Pinpoint the cell where the given text exists, returning its [X, Y] midpoint coordinate. 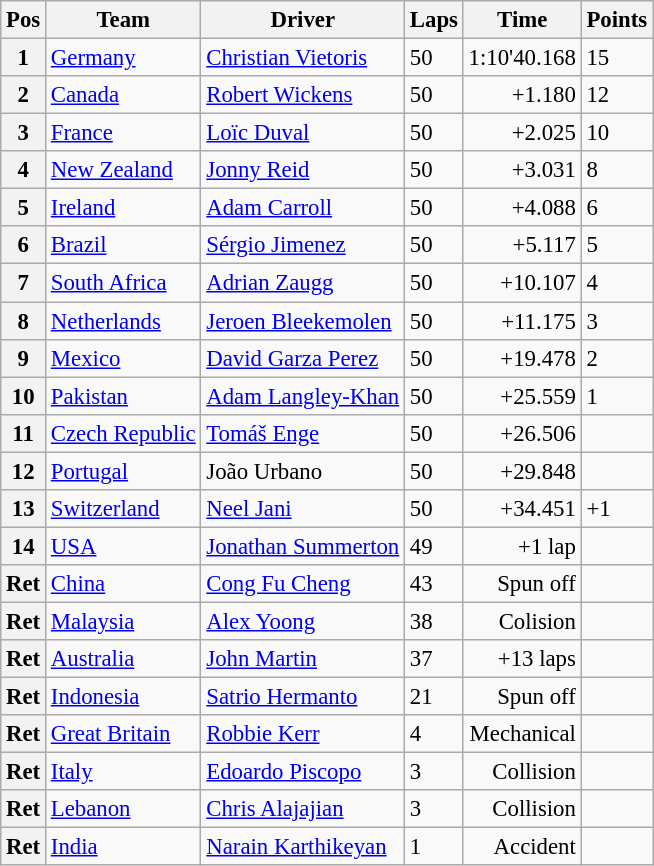
Czech Republic [124, 433]
Points [616, 20]
Team [124, 20]
Robbie Kerr [303, 734]
Pakistan [124, 396]
Canada [124, 95]
21 [434, 697]
+26.506 [522, 433]
+1.180 [522, 95]
+1 [616, 509]
Lebanon [124, 809]
Christian Vietoris [303, 58]
Adam Carroll [303, 208]
Netherlands [124, 321]
Driver [303, 20]
Time [522, 20]
37 [434, 659]
João Urbano [303, 471]
Switzerland [124, 509]
+11.175 [522, 321]
Pos [24, 20]
+10.107 [522, 283]
Great Britain [124, 734]
Jonathan Summerton [303, 546]
Portugal [124, 471]
+13 laps [522, 659]
+34.451 [522, 509]
Jonny Reid [303, 170]
Neel Jani [303, 509]
43 [434, 584]
Cong Fu Cheng [303, 584]
9 [24, 358]
China [124, 584]
+1 lap [522, 546]
11 [24, 433]
Germany [124, 58]
7 [24, 283]
Satrio Hermanto [303, 697]
15 [616, 58]
Brazil [124, 245]
Tomáš Enge [303, 433]
49 [434, 546]
Accident [522, 847]
Chris Alajajian [303, 809]
+2.025 [522, 133]
Italy [124, 772]
Adam Langley-Khan [303, 396]
Adrian Zaugg [303, 283]
USA [124, 546]
India [124, 847]
France [124, 133]
Edoardo Piscopo [303, 772]
Narain Karthikeyan [303, 847]
13 [24, 509]
John Martin [303, 659]
Robert Wickens [303, 95]
+25.559 [522, 396]
+5.117 [522, 245]
+29.848 [522, 471]
South Africa [124, 283]
+19.478 [522, 358]
Colision [522, 621]
1:10'40.168 [522, 58]
New Zealand [124, 170]
Sérgio Jimenez [303, 245]
Mexico [124, 358]
Indonesia [124, 697]
Ireland [124, 208]
Australia [124, 659]
14 [24, 546]
David Garza Perez [303, 358]
Alex Yoong [303, 621]
Jeroen Bleekemolen [303, 321]
Malaysia [124, 621]
38 [434, 621]
Laps [434, 20]
+4.088 [522, 208]
+3.031 [522, 170]
Mechanical [522, 734]
Loïc Duval [303, 133]
